Capture the cell that displays the provided text and extract its [X, Y] central coordinate. 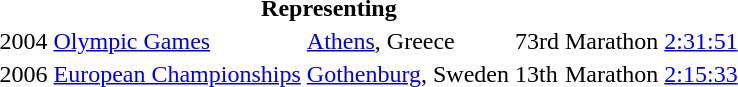
Athens, Greece [408, 41]
Olympic Games [177, 41]
73rd [538, 41]
Marathon [612, 41]
